Find where the given text appears and provide that cell's center as (x, y) coordinate. 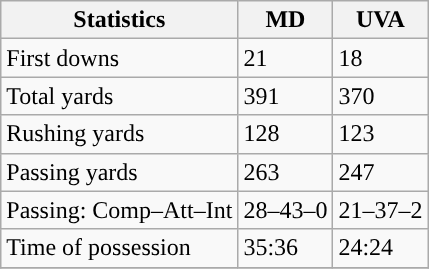
21–37–2 (380, 210)
391 (286, 96)
Statistics (120, 20)
UVA (380, 20)
21 (286, 58)
Time of possession (120, 248)
128 (286, 134)
Total yards (120, 96)
Passing yards (120, 172)
Rushing yards (120, 134)
28–43–0 (286, 210)
123 (380, 134)
First downs (120, 58)
370 (380, 96)
Passing: Comp–Att–Int (120, 210)
24:24 (380, 248)
18 (380, 58)
263 (286, 172)
35:36 (286, 248)
MD (286, 20)
247 (380, 172)
